Find where the given text appears and provide that cell's center as [X, Y] coordinate. 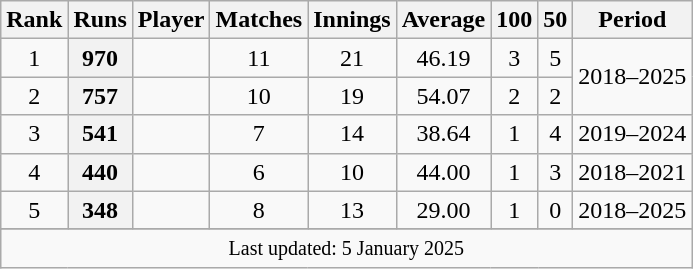
8 [259, 210]
Last updated: 5 January 2025 [346, 248]
Average [444, 20]
757 [100, 96]
440 [100, 172]
2019–2024 [632, 134]
54.07 [444, 96]
541 [100, 134]
Innings [352, 20]
970 [100, 58]
13 [352, 210]
6 [259, 172]
7 [259, 134]
11 [259, 58]
21 [352, 58]
Rank [34, 20]
2018–2021 [632, 172]
Matches [259, 20]
38.64 [444, 134]
Player [171, 20]
19 [352, 96]
50 [556, 20]
46.19 [444, 58]
348 [100, 210]
100 [514, 20]
0 [556, 210]
29.00 [444, 210]
44.00 [444, 172]
Runs [100, 20]
Period [632, 20]
14 [352, 134]
